Identify which cell holds the provided text, then report its (x, y) central coordinate. 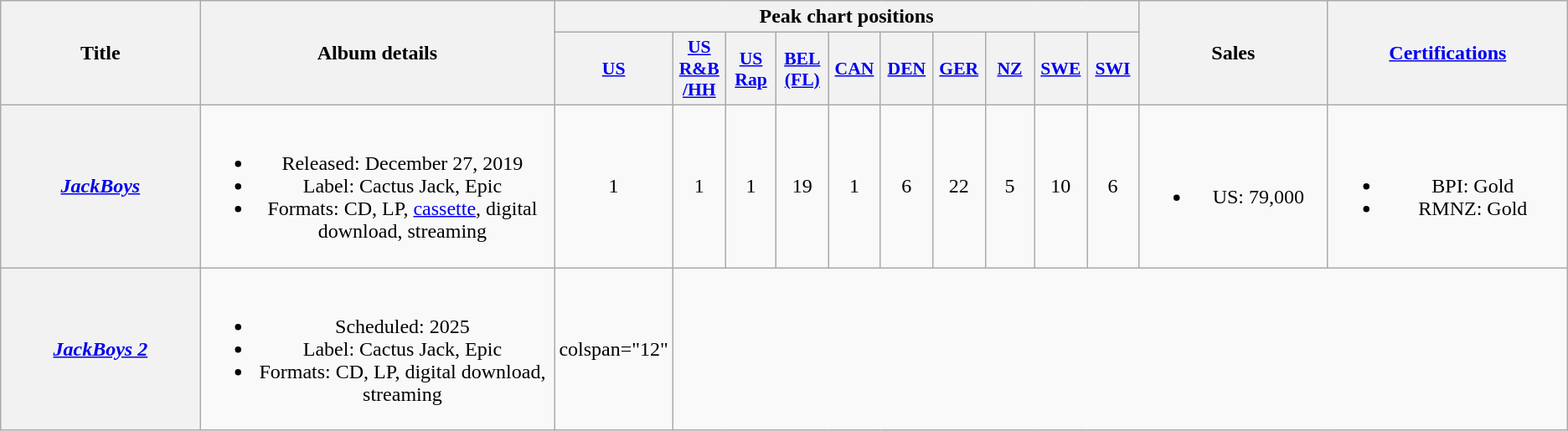
NZ (1010, 69)
US (614, 69)
Released: December 27, 2019Label: Cactus Jack, EpicFormats: CD, LP, cassette, digital download, streaming (377, 186)
10 (1060, 186)
US Rap (750, 69)
BPI: GoldRMNZ: Gold (1447, 186)
Title (101, 54)
22 (958, 186)
Album details (377, 54)
SWI (1113, 69)
DEN (906, 69)
USR&B/HH (699, 69)
19 (802, 186)
SWE (1060, 69)
5 (1010, 186)
JackBoys 2 (101, 349)
US: 79,000 (1233, 186)
Scheduled: 2025Label: Cactus Jack, EpicFormats: CD, LP, digital download, streaming (377, 349)
Peak chart positions (846, 17)
Certifications (1447, 54)
JackBoys (101, 186)
CAN (854, 69)
GER (958, 69)
Sales (1233, 54)
colspan="12" (614, 349)
BEL(FL) (802, 69)
